From the cell containing the given text, extract its center point as [x, y] coordinate. 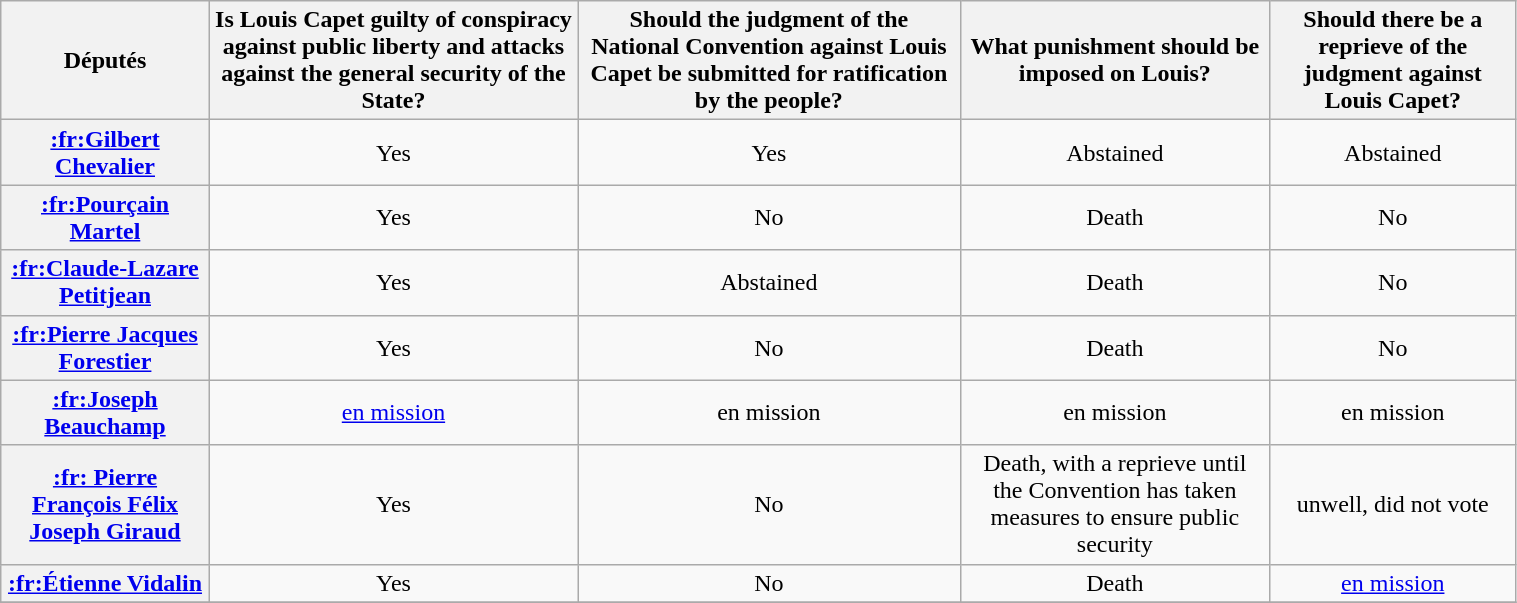
:fr: Pierre François Félix Joseph Giraud [105, 504]
:fr:Gilbert Chevalier [105, 152]
:fr:Étienne Vidalin [105, 583]
Députés [105, 60]
What punishment should be imposed on Louis? [1114, 60]
:fr:Pierre Jacques Forestier [105, 348]
Should the judgment of the National Convention against Louis Capet be submitted for ratification by the people? [769, 60]
Is Louis Capet guilty of conspiracy against public liberty and attacks against the general security of the State? [393, 60]
unwell, did not vote [1393, 504]
:fr:Pourçain Martel [105, 218]
Death, with a reprieve until the Convention has taken measures to ensure public security [1114, 504]
Should there be a reprieve of the judgment against Louis Capet? [1393, 60]
:fr:Joseph Beauchamp [105, 412]
:fr:Claude-Lazare Petitjean [105, 282]
